Locate the cell with the specified text and output its [x, y] center coordinate. 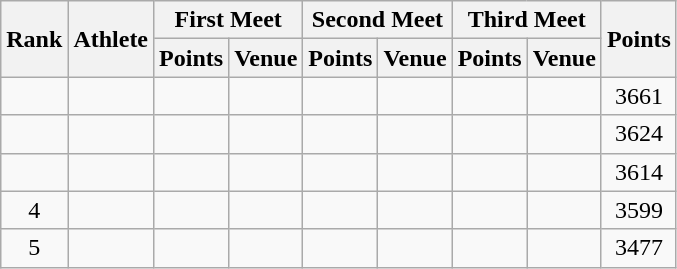
5 [34, 248]
3599 [638, 210]
Rank [34, 39]
4 [34, 210]
3661 [638, 96]
Second Meet [378, 20]
First Meet [228, 20]
Third Meet [526, 20]
3624 [638, 134]
3614 [638, 172]
3477 [638, 248]
Athlete [111, 39]
